Determine the (x, y) coordinate at the center of the cell enclosing the given text.  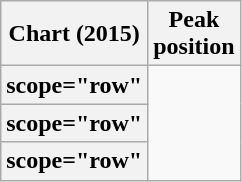
Peak position (194, 34)
Chart (2015) (74, 34)
